Search for the cell housing the specified text and yield its (X, Y) center coordinate. 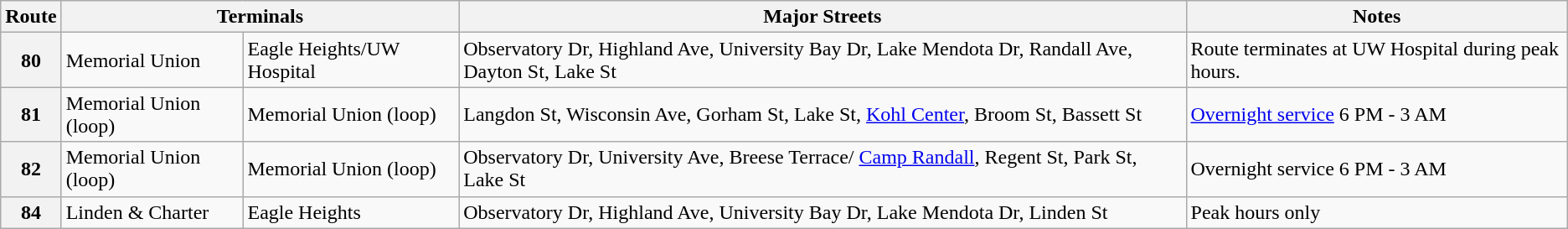
Route terminates at UW Hospital during peak hours. (1377, 60)
Observatory Dr, Highland Ave, University Bay Dr, Lake Mendota Dr, Linden St (823, 212)
Notes (1377, 17)
Major Streets (823, 17)
Eagle Heights (351, 212)
Langdon St, Wisconsin Ave, Gorham St, Lake St, Kohl Center, Broom St, Bassett St (823, 114)
Observatory Dr, Highland Ave, University Bay Dr, Lake Mendota Dr, Randall Ave, Dayton St, Lake St (823, 60)
Linden & Charter (152, 212)
Route (31, 17)
84 (31, 212)
Eagle Heights/UW Hospital (351, 60)
81 (31, 114)
80 (31, 60)
Terminals (260, 17)
Memorial Union (152, 60)
82 (31, 169)
Peak hours only (1377, 212)
Observatory Dr, University Ave, Breese Terrace/ Camp Randall, Regent St, Park St, Lake St (823, 169)
